Detect which cell encompasses the target text, then output its (x, y) center coordinate. 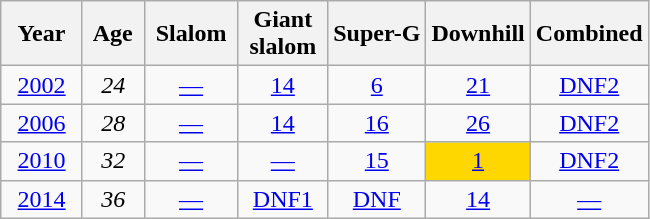
2014 (42, 199)
Combined (589, 34)
36 (113, 199)
2002 (42, 85)
15 (377, 161)
1 (478, 161)
32 (113, 161)
26 (478, 123)
Giant slalom (283, 34)
Year (42, 34)
28 (113, 123)
Slalom (191, 34)
21 (478, 85)
Downhill (478, 34)
2010 (42, 161)
Super-G (377, 34)
DNF (377, 199)
24 (113, 85)
2006 (42, 123)
DNF1 (283, 199)
6 (377, 85)
16 (377, 123)
Age (113, 34)
